Capture the cell that displays the provided text and extract its [x, y] central coordinate. 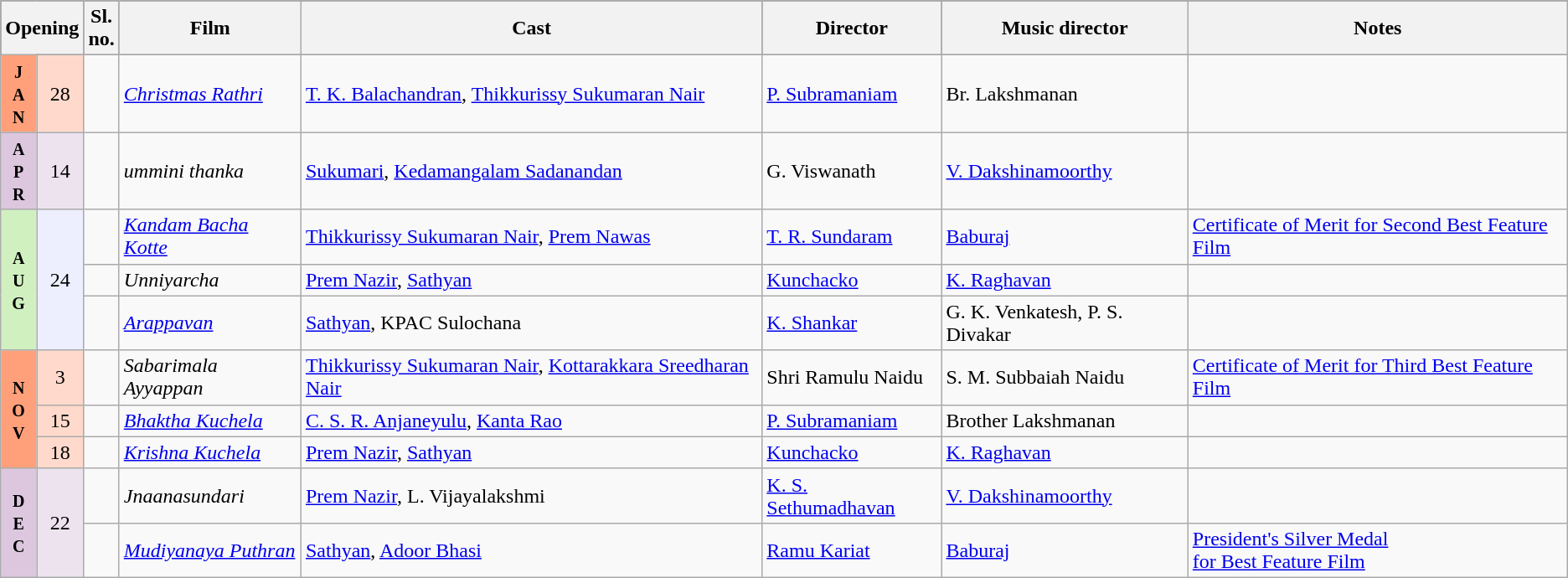
Thikkurissy Sukumaran Nair, Prem Nawas [531, 236]
28 [60, 94]
Thikkurissy Sukumaran Nair, Kottarakkara Sreedharan Nair [531, 377]
President's Silver Medal for Best Feature Film [1377, 550]
T. R. Sundaram [852, 236]
G. K. Venkatesh, P. S. Divakar [1065, 323]
AUG [18, 280]
S. M. Subbaiah Naidu [1065, 377]
Krishna Kuchela [209, 452]
15 [60, 421]
24 [60, 280]
Mudiyanaya Puthran [209, 550]
Sabarimala Ayyappan [209, 377]
JAN [18, 94]
14 [60, 171]
Sathyan, KPAC Sulochana [531, 323]
K. S. Sethumadhavan [852, 496]
C. S. R. Anjaneyulu, Kanta Rao [531, 421]
Notes [1377, 28]
Certificate of Merit for Third Best Feature Film [1377, 377]
Bhaktha Kuchela [209, 421]
Ramu Kariat [852, 550]
Prem Nazir, L. Vijayalakshmi [531, 496]
Jnaanasundari [209, 496]
Arappavan [209, 323]
Opening [42, 28]
Director [852, 28]
NOV [18, 409]
ummini thanka [209, 171]
Sl.no. [101, 28]
DEC [18, 523]
Certificate of Merit for Second Best Feature Film [1377, 236]
Christmas Rathri [209, 94]
APR [18, 171]
K. Shankar [852, 323]
Kandam Bacha Kotte [209, 236]
Shri Ramulu Naidu [852, 377]
G. Viswanath [852, 171]
3 [60, 377]
Br. Lakshmanan [1065, 94]
Brother Lakshmanan [1065, 421]
Music director [1065, 28]
Film [209, 28]
T. K. Balachandran, Thikkurissy Sukumaran Nair [531, 94]
Sukumari, Kedamangalam Sadanandan [531, 171]
18 [60, 452]
22 [60, 523]
Sathyan, Adoor Bhasi [531, 550]
Unniyarcha [209, 280]
Cast [531, 28]
